Locate the cell with the specified text and output its [X, Y] center coordinate. 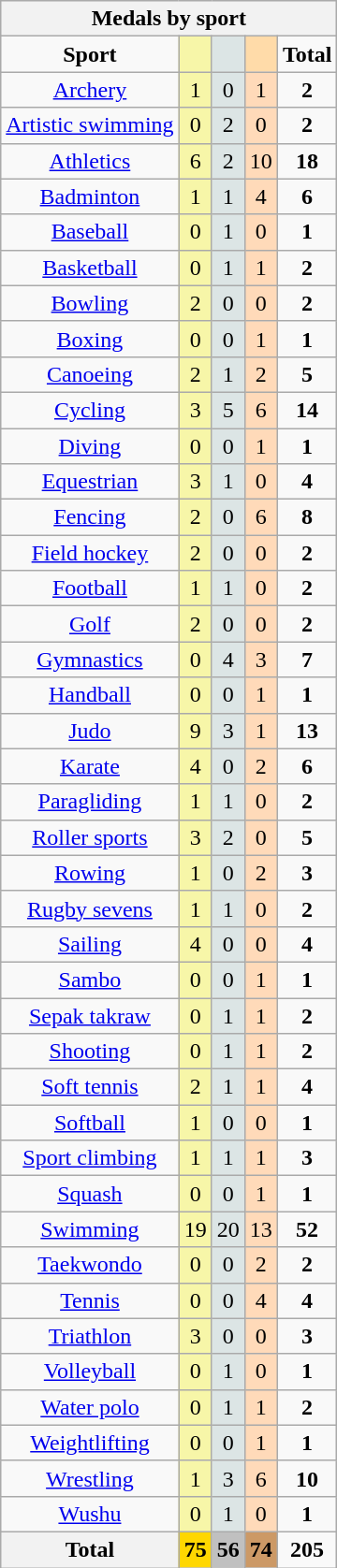
Cycling [90, 410]
18 [307, 161]
Weightlifting [90, 1443]
205 [307, 1549]
Boxing [90, 339]
19 [195, 1229]
Field hockey [90, 553]
Archery [90, 90]
56 [228, 1549]
Roller sports [90, 837]
Rowing [90, 873]
8 [307, 517]
Football [90, 588]
Rugby sevens [90, 908]
Soft tennis [90, 1087]
Badminton [90, 196]
Shooting [90, 1052]
Paragliding [90, 802]
Judo [90, 731]
74 [260, 1549]
Equestrian [90, 482]
Water polo [90, 1407]
Sport [90, 54]
7 [307, 660]
20 [228, 1229]
Volleyball [90, 1372]
14 [307, 410]
52 [307, 1229]
Triathlon [90, 1336]
Sailing [90, 944]
Baseball [90, 232]
Sport climbing [90, 1158]
Basketball [90, 268]
Wushu [90, 1514]
Medals by sport [168, 19]
Handball [90, 695]
Wrestling [90, 1478]
Softball [90, 1123]
Bowling [90, 303]
Sepak takraw [90, 1015]
Tennis [90, 1300]
75 [195, 1549]
Swimming [90, 1229]
Artistic swimming [90, 125]
Golf [90, 624]
9 [195, 731]
Diving [90, 446]
Canoeing [90, 374]
Athletics [90, 161]
Taekwondo [90, 1265]
Fencing [90, 517]
Karate [90, 766]
Sambo [90, 980]
Squash [90, 1194]
Gymnastics [90, 660]
